Output the [X, Y] coordinate of the center of the cell containing the given text.  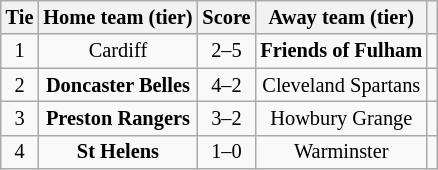
Doncaster Belles [118, 85]
2 [20, 85]
Cleveland Spartans [341, 85]
3–2 [226, 118]
Away team (tier) [341, 17]
Cardiff [118, 51]
St Helens [118, 152]
Home team (tier) [118, 17]
4 [20, 152]
Friends of Fulham [341, 51]
3 [20, 118]
Preston Rangers [118, 118]
1–0 [226, 152]
4–2 [226, 85]
Score [226, 17]
2–5 [226, 51]
1 [20, 51]
Howbury Grange [341, 118]
Warminster [341, 152]
Tie [20, 17]
